Return (X, Y) of the center of cell containing provided text 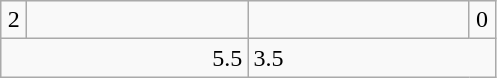
2 (14, 20)
0 (482, 20)
3.5 (372, 58)
5.5 (124, 58)
